Search for the cell housing the specified text and yield its [X, Y] center coordinate. 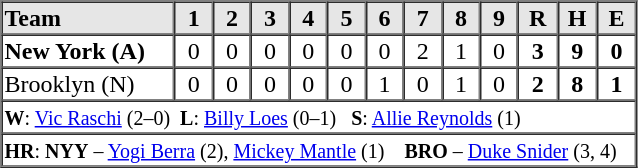
HR: NYY – Yogi Berra (2), Mickey Mantle (1) BRO – Duke Snider (3, 4) [319, 150]
E [616, 18]
4 [308, 18]
Team [88, 18]
Brooklyn (N) [88, 84]
H [577, 18]
5 [346, 18]
New York (A) [88, 50]
W: Vic Raschi (2–0) L: Billy Loes (0–1) S: Allie Reynolds (1) [319, 116]
7 [423, 18]
R [538, 18]
6 [384, 18]
